Search for the cell housing the specified text and yield its (x, y) center coordinate. 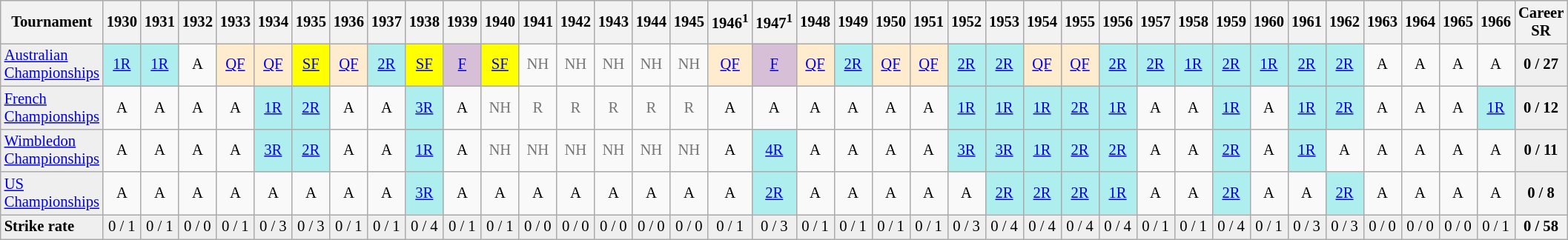
1960 (1269, 21)
1935 (311, 21)
1942 (575, 21)
1958 (1194, 21)
1932 (197, 21)
1955 (1079, 21)
1954 (1042, 21)
1952 (967, 21)
French Championships (52, 107)
0 / 12 (1541, 107)
1962 (1345, 21)
Strike rate (52, 227)
1930 (122, 21)
0 / 27 (1541, 64)
1959 (1231, 21)
1937 (387, 21)
1933 (236, 21)
1944 (651, 21)
0 / 11 (1541, 150)
Australian Championships (52, 64)
1940 (500, 21)
1957 (1155, 21)
4R (774, 150)
0 / 8 (1541, 193)
1948 (816, 21)
1950 (891, 21)
1965 (1458, 21)
1939 (463, 21)
1936 (348, 21)
1963 (1382, 21)
1949 (853, 21)
Wimbledon Championships (52, 150)
1951 (928, 21)
1943 (614, 21)
1966 (1496, 21)
US Championships (52, 193)
1945 (689, 21)
Career SR (1541, 21)
19461 (730, 21)
1934 (273, 21)
0 / 58 (1541, 227)
1961 (1306, 21)
1941 (538, 21)
1938 (424, 21)
1956 (1118, 21)
19471 (774, 21)
1931 (160, 21)
Tournament (52, 21)
1964 (1420, 21)
1953 (1004, 21)
